Capture the cell that displays the provided text and extract its [x, y] central coordinate. 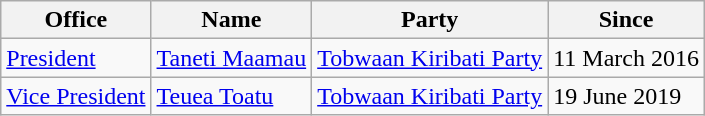
19 June 2019 [626, 96]
Vice President [76, 96]
Party [430, 20]
Office [76, 20]
Teuea Toatu [232, 96]
Name [232, 20]
President [76, 58]
11 March 2016 [626, 58]
Taneti Maamau [232, 58]
Since [626, 20]
